Capture the cell that displays the provided text and extract its [x, y] central coordinate. 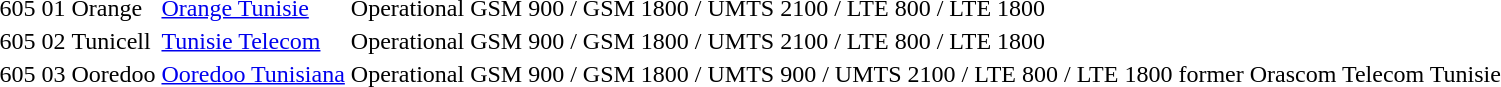
GSM 900 / GSM 1800 / UMTS 2100 / LTE 800 / LTE 1800 [822, 41]
Tunisie Telecom [253, 41]
02 [54, 41]
Tunicell [114, 41]
Operational [407, 41]
